Detect which cell encompasses the target text, then output its (x, y) center coordinate. 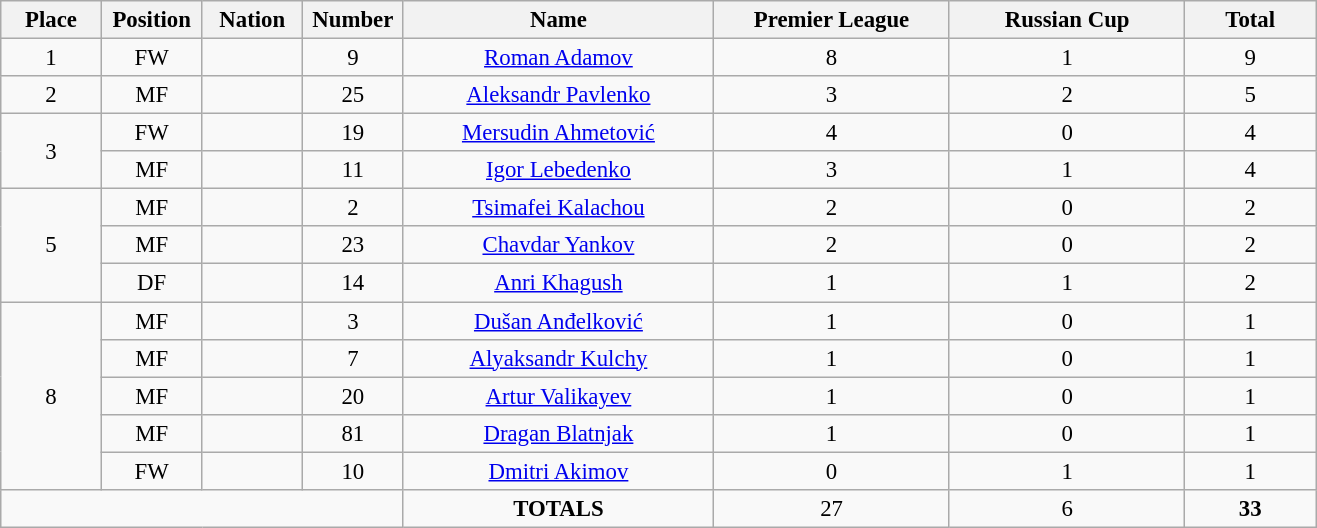
33 (1250, 509)
Aleksandr Pavlenko (558, 95)
Igor Lebedenko (558, 170)
23 (354, 245)
Number (354, 20)
Premier League (832, 20)
7 (354, 358)
Roman Adamov (558, 58)
10 (354, 471)
Dušan Anđelković (558, 321)
27 (832, 509)
20 (354, 396)
Dragan Blatnjak (558, 433)
19 (354, 133)
14 (354, 283)
Position (152, 20)
Tsimafei Kalachou (558, 208)
Alyaksandr Kulchy (558, 358)
TOTALS (558, 509)
Anri Khagush (558, 283)
Dmitri Akimov (558, 471)
Mersudin Ahmetović (558, 133)
Name (558, 20)
11 (354, 170)
25 (354, 95)
Artur Valikayev (558, 396)
Nation (252, 20)
DF (152, 283)
81 (354, 433)
Russian Cup (1067, 20)
Total (1250, 20)
6 (1067, 509)
Chavdar Yankov (558, 245)
Place (52, 20)
